Pinpoint the cell where the given text exists, returning its [x, y] midpoint coordinate. 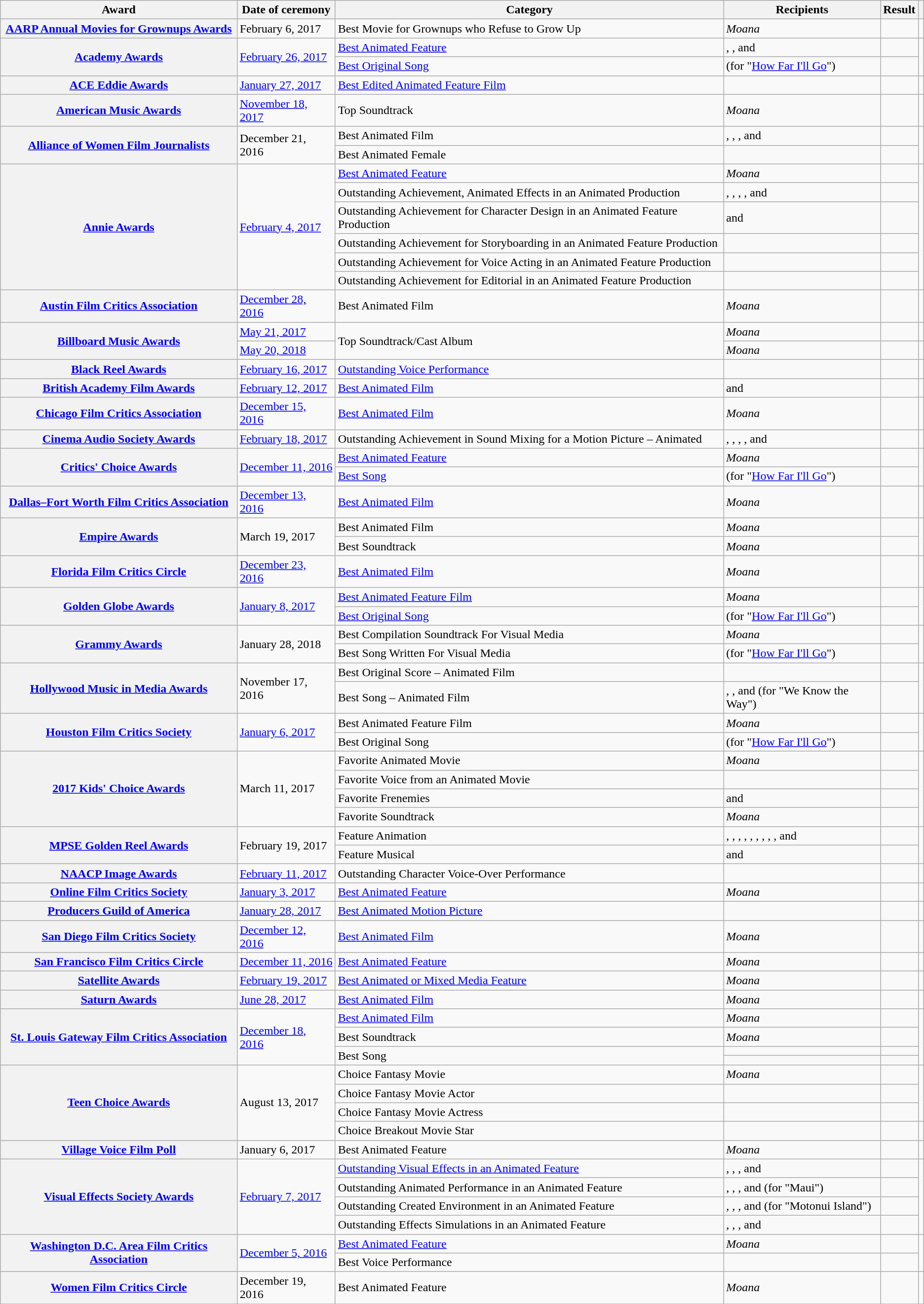
Top Soundtrack [529, 111]
December 21, 2016 [286, 145]
December 23, 2016 [286, 572]
Satellite Awards [118, 981]
February 16, 2017 [286, 369]
Annie Awards [118, 227]
, , , and (for "Maui") [802, 1187]
Favorite Voice from an Animated Movie [529, 779]
February 4, 2017 [286, 227]
January 3, 2017 [286, 892]
Dallas–Fort Worth Film Critics Association [118, 501]
Best Original Score – Animated Film [529, 672]
Outstanding Achievement in Sound Mixing for a Motion Picture – Animated [529, 439]
Saturn Awards [118, 999]
Visual Effects Society Awards [118, 1196]
Hollywood Music in Media Awards [118, 688]
November 17, 2016 [286, 688]
Feature Animation [529, 836]
MPSE Golden Reel Awards [118, 845]
Outstanding Voice Performance [529, 369]
Outstanding Achievement for Character Design in an Animated Feature Production [529, 217]
January 28, 2017 [286, 911]
Houston Film Critics Society [118, 732]
February 18, 2017 [286, 439]
Favorite Soundtrack [529, 817]
Choice Breakout Movie Star [529, 1131]
Black Reel Awards [118, 369]
December 5, 2016 [286, 1253]
February 7, 2017 [286, 1196]
Best Animated or Mixed Media Feature [529, 981]
December 28, 2016 [286, 306]
Outstanding Character Voice-Over Performance [529, 873]
Outstanding Animated Performance in an Animated Feature [529, 1187]
December 15, 2016 [286, 414]
Favorite Animated Movie [529, 761]
March 19, 2017 [286, 537]
2017 Kids' Choice Awards [118, 789]
Recipients [802, 10]
San Francisco Film Critics Circle [118, 962]
ACE Eddie Awards [118, 85]
December 18, 2016 [286, 1037]
February 6, 2017 [286, 29]
Empire Awards [118, 537]
Cinema Audio Society Awards [118, 439]
, , and [802, 47]
San Diego Film Critics Society [118, 936]
, , , , , , , , , and [802, 836]
Best Animated Motion Picture [529, 911]
, , and (for "We Know the Way") [802, 698]
December 13, 2016 [286, 501]
Washington D.C. Area Film Critics Association [118, 1253]
Producers Guild of America [118, 911]
Outstanding Achievement for Voice Acting in an Animated Feature Production [529, 262]
January 27, 2017 [286, 85]
May 20, 2018 [286, 350]
Result [899, 10]
Women Film Critics Circle [118, 1288]
Choice Fantasy Movie Actor [529, 1093]
February 11, 2017 [286, 873]
Best Movie for Grownups who Refuse to Grow Up [529, 29]
Best Animated Female [529, 154]
Online Film Critics Society [118, 892]
Village Voice Film Poll [118, 1150]
Alliance of Women Film Journalists [118, 145]
Feature Musical [529, 854]
January 28, 2018 [286, 644]
Grammy Awards [118, 644]
Best Song – Animated Film [529, 698]
St. Louis Gateway Film Critics Association [118, 1037]
Award [118, 10]
Critics' Choice Awards [118, 467]
May 21, 2017 [286, 332]
, , , and (for "Motonui Island") [802, 1206]
Florida Film Critics Circle [118, 572]
Academy Awards [118, 57]
Outstanding Achievement, Animated Effects in an Animated Production [529, 192]
February 26, 2017 [286, 57]
Outstanding Achievement for Editorial in an Animated Feature Production [529, 281]
December 12, 2016 [286, 936]
January 8, 2017 [286, 606]
Date of ceremony [286, 10]
Austin Film Critics Association [118, 306]
Choice Fantasy Movie Actress [529, 1112]
Best Edited Animated Feature Film [529, 85]
Category [529, 10]
Outstanding Visual Effects in an Animated Feature [529, 1168]
Favorite Frenemies [529, 798]
Outstanding Created Environment in an Animated Feature [529, 1206]
AARP Annual Movies for Grownups Awards [118, 29]
November 18, 2017 [286, 111]
American Music Awards [118, 111]
August 13, 2017 [286, 1103]
British Academy Film Awards [118, 388]
June 28, 2017 [286, 999]
February 12, 2017 [286, 388]
Best Song Written For Visual Media [529, 653]
Best Voice Performance [529, 1263]
December 19, 2016 [286, 1288]
Golden Globe Awards [118, 606]
Top Soundtrack/Cast Album [529, 341]
Chicago Film Critics Association [118, 414]
Billboard Music Awards [118, 341]
NAACP Image Awards [118, 873]
March 11, 2017 [286, 789]
Outstanding Achievement for Storyboarding in an Animated Feature Production [529, 243]
Choice Fantasy Movie [529, 1074]
Outstanding Effects Simulations in an Animated Feature [529, 1225]
Best Compilation Soundtrack For Visual Media [529, 635]
Teen Choice Awards [118, 1103]
